Return the [X, Y] coordinate for the center point of the cell that contains the specified text.  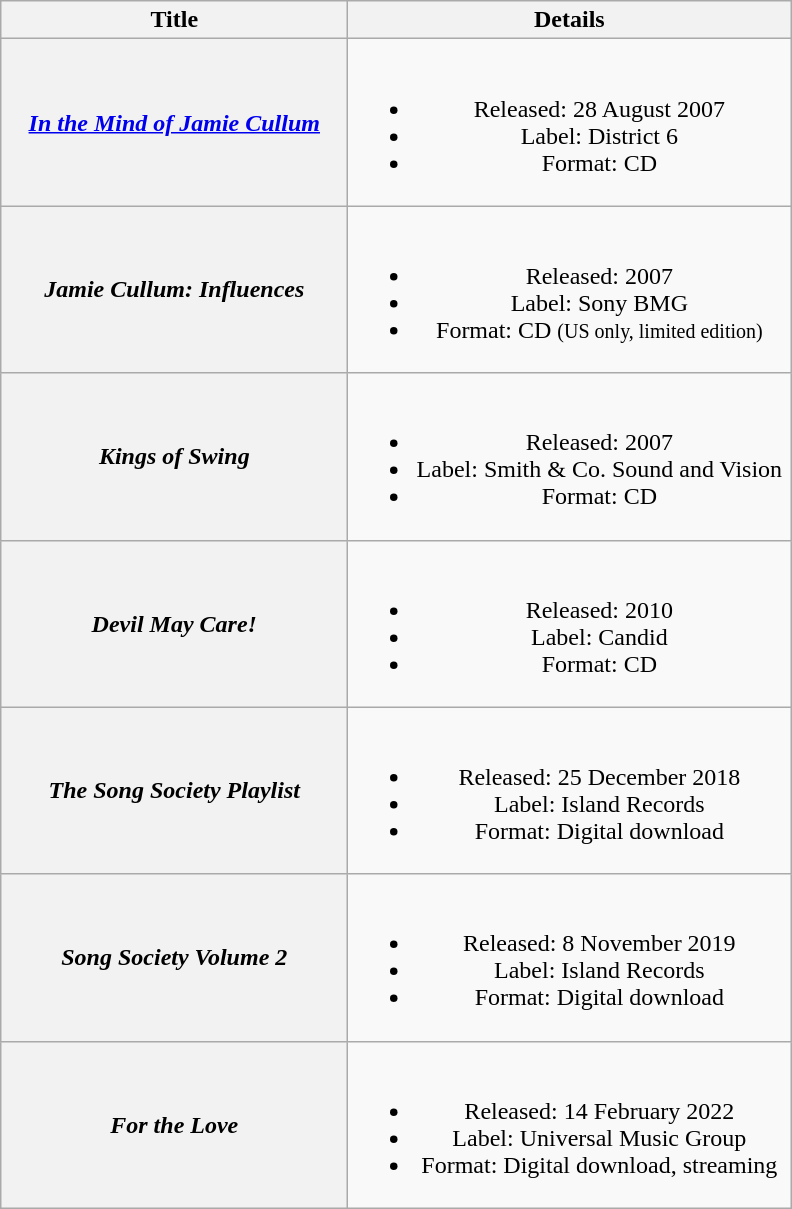
Released: 14 February 2022Label: Universal Music GroupFormat: Digital download, streaming [570, 1124]
In the Mind of Jamie Cullum [174, 122]
Kings of Swing [174, 456]
Released: 25 December 2018Label: Island RecordsFormat: Digital download [570, 790]
Details [570, 20]
Released: 28 August 2007Label: District 6Format: CD [570, 122]
For the Love [174, 1124]
Devil May Care! [174, 624]
Released: 8 November 2019Label: Island RecordsFormat: Digital download [570, 958]
The Song Society Playlist [174, 790]
Released: 2010Label: CandidFormat: CD [570, 624]
Song Society Volume 2 [174, 958]
Released: 2007Label: Sony BMGFormat: CD (US only, limited edition) [570, 290]
Title [174, 20]
Jamie Cullum: Influences [174, 290]
Released: 2007Label: Smith & Co. Sound and VisionFormat: CD [570, 456]
